Return the [X, Y] coordinate for the center point of the cell that contains the specified text.  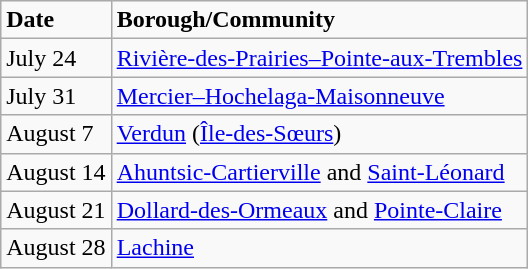
Date [56, 20]
Ahuntsic-Cartierville and Saint-Léonard [320, 172]
August 7 [56, 134]
August 21 [56, 210]
Verdun (Île-des-Sœurs) [320, 134]
Borough/Community [320, 20]
Mercier–Hochelaga-Maisonneuve [320, 96]
July 24 [56, 58]
Rivière-des-Prairies–Pointe-aux-Trembles [320, 58]
August 28 [56, 248]
Dollard-des-Ormeaux and Pointe-Claire [320, 210]
August 14 [56, 172]
July 31 [56, 96]
Lachine [320, 248]
